Detect which cell encompasses the target text, then output its [X, Y] center coordinate. 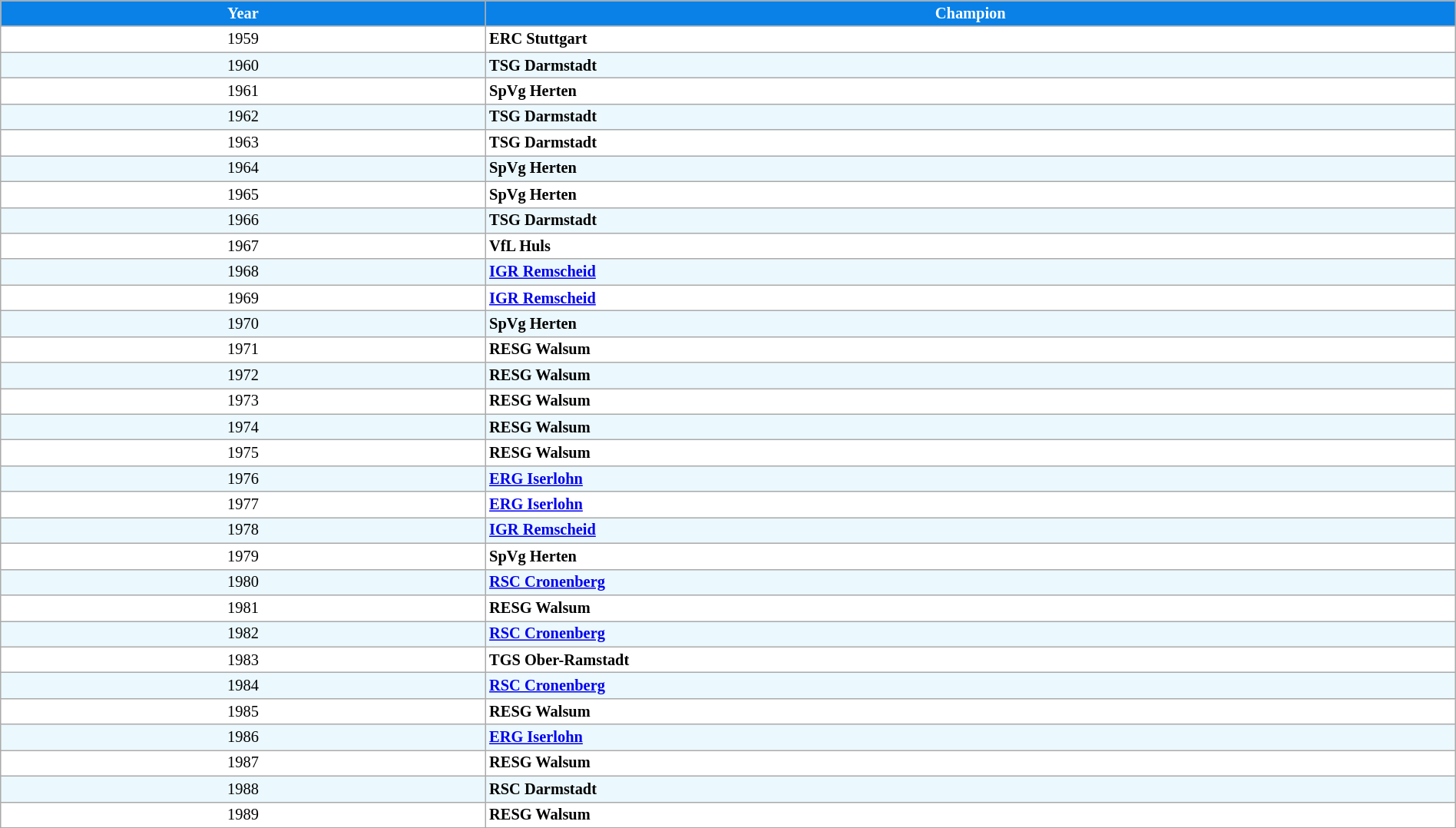
Champion [971, 13]
1983 [243, 660]
1965 [243, 194]
1966 [243, 220]
Year [243, 13]
1973 [243, 401]
1969 [243, 298]
1964 [243, 168]
1982 [243, 634]
1967 [243, 246]
1959 [243, 39]
1981 [243, 608]
1975 [243, 452]
1971 [243, 349]
1987 [243, 763]
1970 [243, 323]
1985 [243, 711]
1962 [243, 117]
1979 [243, 556]
1976 [243, 479]
1961 [243, 91]
1963 [243, 143]
ERC Stuttgart [971, 39]
1989 [243, 815]
1978 [243, 530]
1974 [243, 427]
1988 [243, 789]
1984 [243, 685]
1960 [243, 65]
1972 [243, 376]
1968 [243, 272]
1977 [243, 505]
VfL Huls [971, 246]
TGS Ober-Ramstadt [971, 660]
1980 [243, 582]
1986 [243, 737]
RSC Darmstadt [971, 789]
